Pinpoint the cell where the given text exists, returning its [x, y] midpoint coordinate. 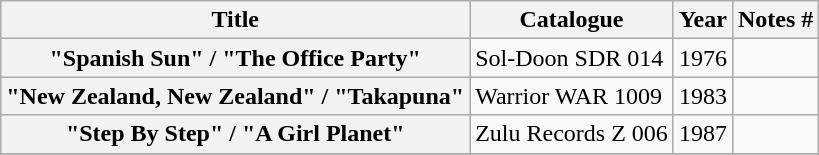
Year [702, 20]
1976 [702, 58]
1983 [702, 96]
"Spanish Sun" / "The Office Party" [236, 58]
Warrior WAR 1009 [572, 96]
Notes # [775, 20]
Zulu Records Z 006 [572, 134]
Sol-Doon SDR 014 [572, 58]
Title [236, 20]
"Step By Step" / "A Girl Planet" [236, 134]
1987 [702, 134]
Catalogue [572, 20]
"New Zealand, New Zealand" / "Takapuna" [236, 96]
